Scan for the cell matching the given text and deliver its (x, y) coordinate at center. 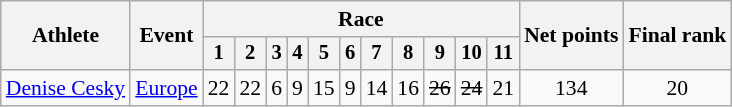
4 (298, 54)
26 (440, 88)
20 (677, 88)
2 (250, 54)
3 (276, 54)
21 (503, 88)
Race (361, 19)
Event (166, 36)
5 (324, 54)
1 (219, 54)
14 (377, 88)
11 (503, 54)
8 (408, 54)
15 (324, 88)
134 (571, 88)
Athlete (66, 36)
24 (472, 88)
Denise Cesky (66, 88)
Europe (166, 88)
10 (472, 54)
7 (377, 54)
Final rank (677, 36)
16 (408, 88)
Net points (571, 36)
